Determine the (x, y) coordinate at the center of the cell enclosing the given text.  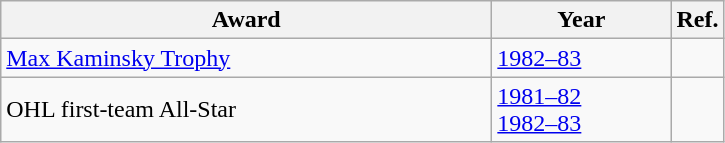
1981–821982–83 (582, 110)
Max Kaminsky Trophy (246, 58)
Award (246, 20)
OHL first-team All-Star (246, 110)
Ref. (698, 20)
1982–83 (582, 58)
Year (582, 20)
